Identify which cell holds the provided text, then report its (X, Y) central coordinate. 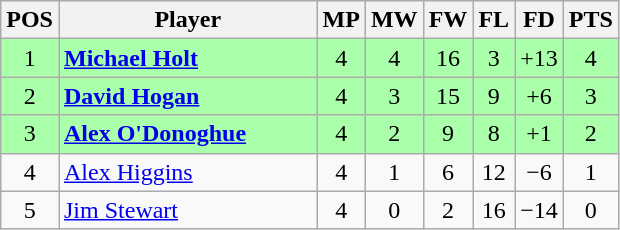
Michael Holt (188, 58)
PTS (590, 20)
−6 (540, 172)
FW (448, 20)
+1 (540, 134)
5 (30, 210)
Jim Stewart (188, 210)
FL (494, 20)
+6 (540, 96)
POS (30, 20)
Player (188, 20)
6 (448, 172)
Alex Higgins (188, 172)
15 (448, 96)
MW (394, 20)
+13 (540, 58)
FD (540, 20)
−14 (540, 210)
David Hogan (188, 96)
Alex O'Donoghue (188, 134)
MP (341, 20)
8 (494, 134)
12 (494, 172)
